Capture the cell that displays the provided text and extract its (X, Y) central coordinate. 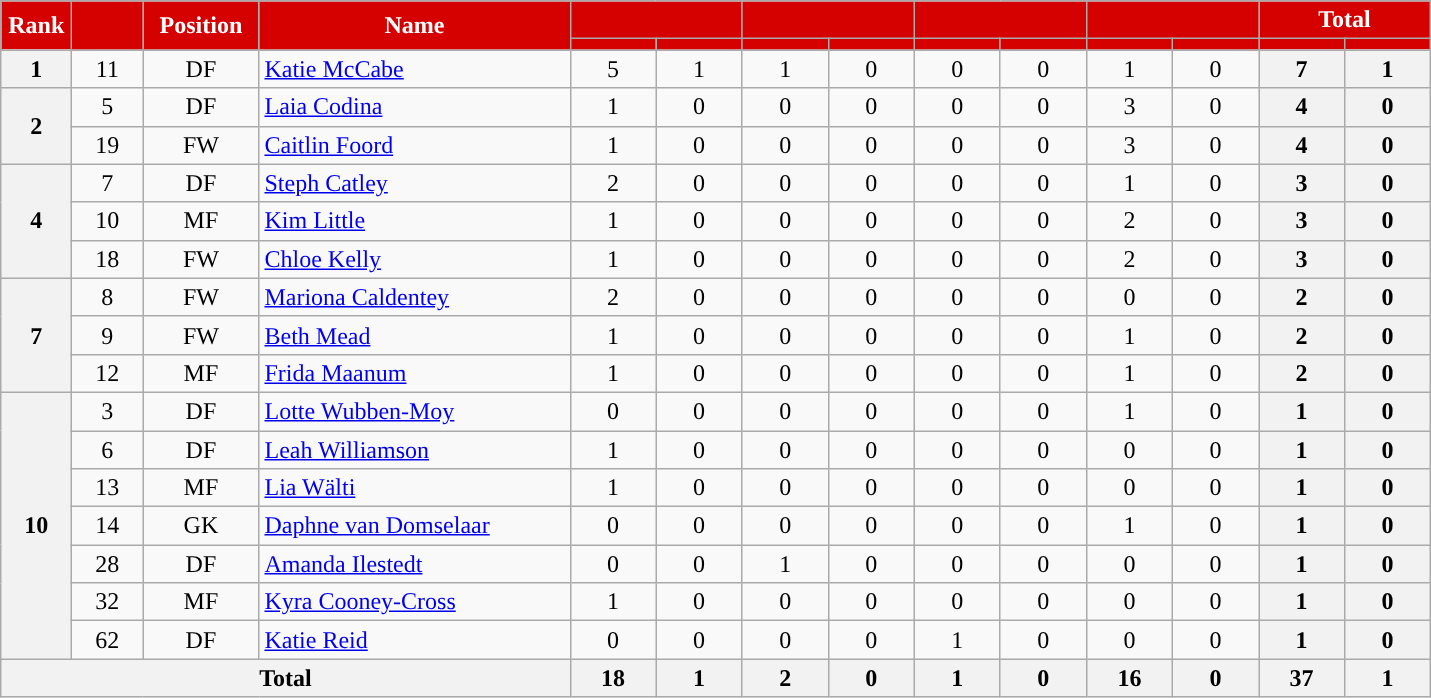
Chloe Kelly (414, 259)
6 (108, 449)
Katie McCabe (414, 69)
Position (201, 26)
Leah Williamson (414, 449)
8 (108, 297)
Laia Codina (414, 107)
Beth Mead (414, 335)
GK (201, 526)
Kyra Cooney-Cross (414, 602)
12 (108, 373)
11 (108, 69)
32 (108, 602)
37 (1301, 678)
62 (108, 640)
Kim Little (414, 221)
Lia Wälti (414, 488)
Name (414, 26)
28 (108, 564)
14 (108, 526)
16 (1129, 678)
Daphne van Domselaar (414, 526)
9 (108, 335)
Steph Catley (414, 183)
13 (108, 488)
Mariona Caldentey (414, 297)
Katie Reid (414, 640)
Rank (36, 26)
Amanda Ilestedt (414, 564)
Lotte Wubben-Moy (414, 411)
19 (108, 145)
Caitlin Foord (414, 145)
Frida Maanum (414, 373)
